Determine the [X, Y] coordinate at the center of the cell enclosing the given text.  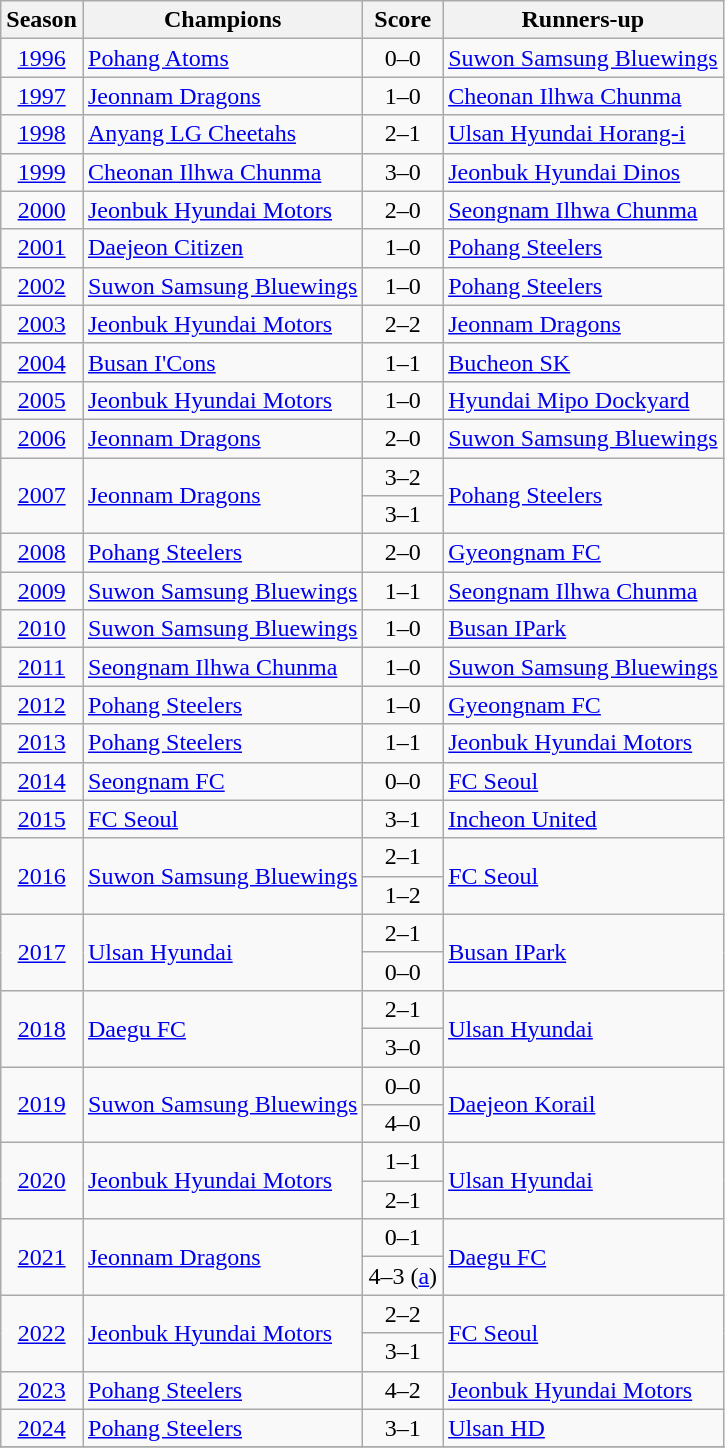
2015 [42, 819]
1996 [42, 58]
1998 [42, 134]
2020 [42, 1181]
Jeonbuk Hyundai Dinos [583, 172]
2007 [42, 496]
Incheon United [583, 819]
2024 [42, 1428]
4–0 [403, 1124]
2022 [42, 1333]
2010 [42, 629]
Pohang Atoms [222, 58]
Anyang LG Cheetahs [222, 134]
2002 [42, 286]
2017 [42, 952]
2001 [42, 248]
2000 [42, 210]
1999 [42, 172]
2019 [42, 1104]
Runners-up [583, 20]
3–2 [403, 477]
2008 [42, 553]
2013 [42, 743]
2014 [42, 781]
2009 [42, 591]
2018 [42, 1028]
Ulsan HD [583, 1428]
2023 [42, 1390]
2021 [42, 1257]
2012 [42, 705]
4–2 [403, 1390]
4–3 (a) [403, 1276]
Seongnam FC [222, 781]
Season [42, 20]
1997 [42, 96]
Hyundai Mipo Dockyard [583, 400]
Score [403, 20]
Daejeon Korail [583, 1104]
Ulsan Hyundai Horang-i [583, 134]
2006 [42, 438]
Daejeon Citizen [222, 248]
Champions [222, 20]
2016 [42, 876]
1–2 [403, 895]
0–1 [403, 1238]
2011 [42, 667]
2005 [42, 400]
2004 [42, 362]
2003 [42, 324]
Bucheon SK [583, 362]
Busan I'Cons [222, 362]
